Pinpoint the cell where the given text exists, returning its [X, Y] midpoint coordinate. 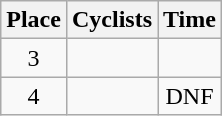
Cyclists [112, 20]
Place [34, 20]
DNF [190, 96]
3 [34, 58]
4 [34, 96]
Time [190, 20]
